Return the (x, y) coordinate for the center point of the cell that contains the specified text.  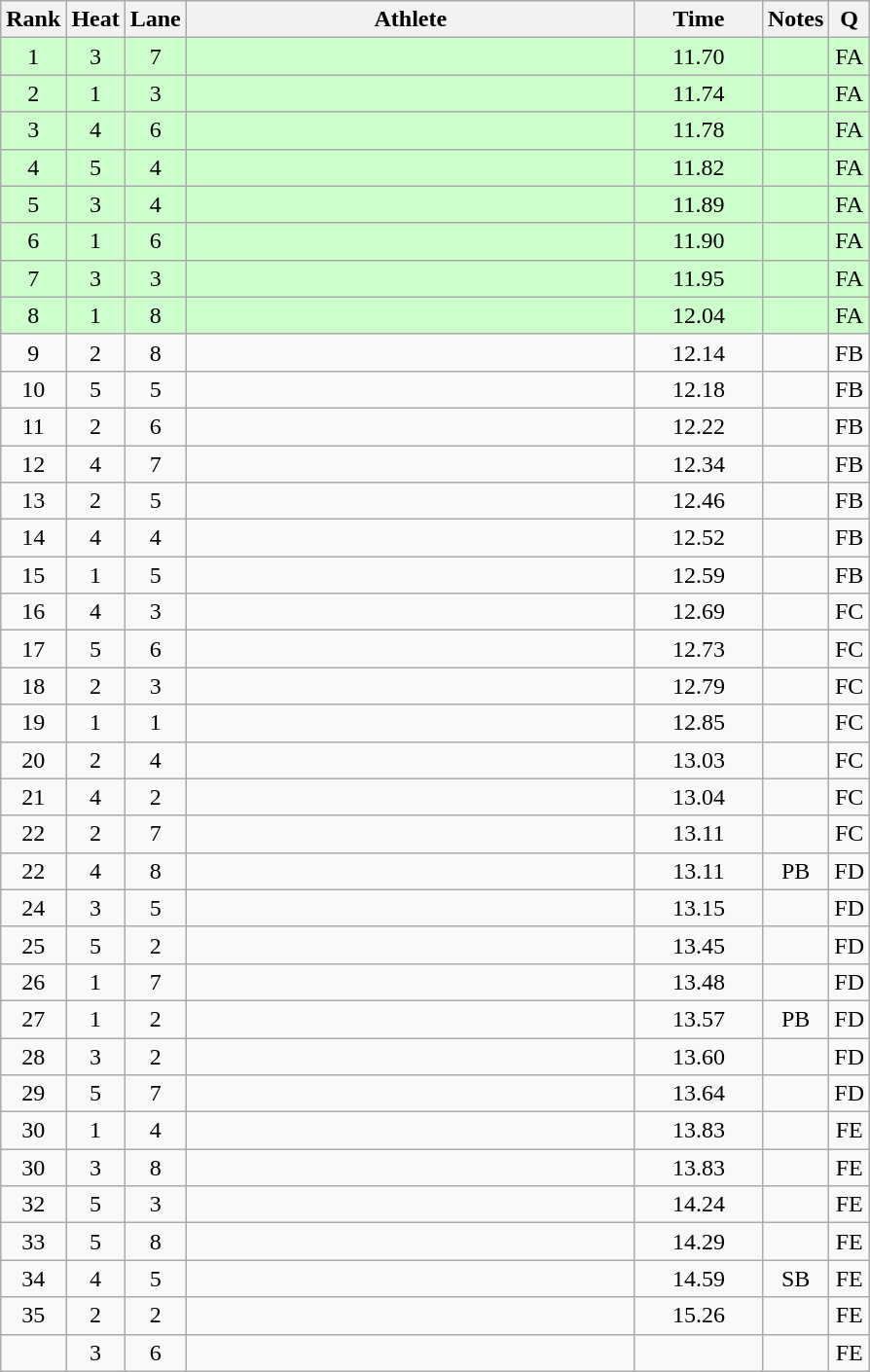
11.82 (699, 167)
14.29 (699, 1242)
13.45 (699, 945)
24 (33, 908)
13.04 (699, 797)
25 (33, 945)
13.03 (699, 760)
14 (33, 538)
14.59 (699, 1279)
11.95 (699, 278)
13.60 (699, 1056)
33 (33, 1242)
12 (33, 464)
Heat (95, 19)
13.57 (699, 1019)
12.46 (699, 501)
15 (33, 575)
13 (33, 501)
11.74 (699, 93)
11 (33, 426)
20 (33, 760)
13.64 (699, 1094)
Q (850, 19)
9 (33, 352)
15.26 (699, 1316)
12.73 (699, 649)
Rank (33, 19)
11.90 (699, 241)
12.69 (699, 612)
18 (33, 686)
12.14 (699, 352)
10 (33, 389)
12.59 (699, 575)
32 (33, 1205)
Athlete (411, 19)
Time (699, 19)
35 (33, 1316)
28 (33, 1056)
21 (33, 797)
11.78 (699, 130)
13.48 (699, 982)
12.85 (699, 723)
16 (33, 612)
17 (33, 649)
12.79 (699, 686)
Lane (156, 19)
Notes (795, 19)
11.89 (699, 204)
12.18 (699, 389)
19 (33, 723)
11.70 (699, 56)
12.22 (699, 426)
26 (33, 982)
13.15 (699, 908)
14.24 (699, 1205)
34 (33, 1279)
12.04 (699, 315)
27 (33, 1019)
29 (33, 1094)
SB (795, 1279)
12.34 (699, 464)
12.52 (699, 538)
